Detect which cell encompasses the target text, then output its (x, y) center coordinate. 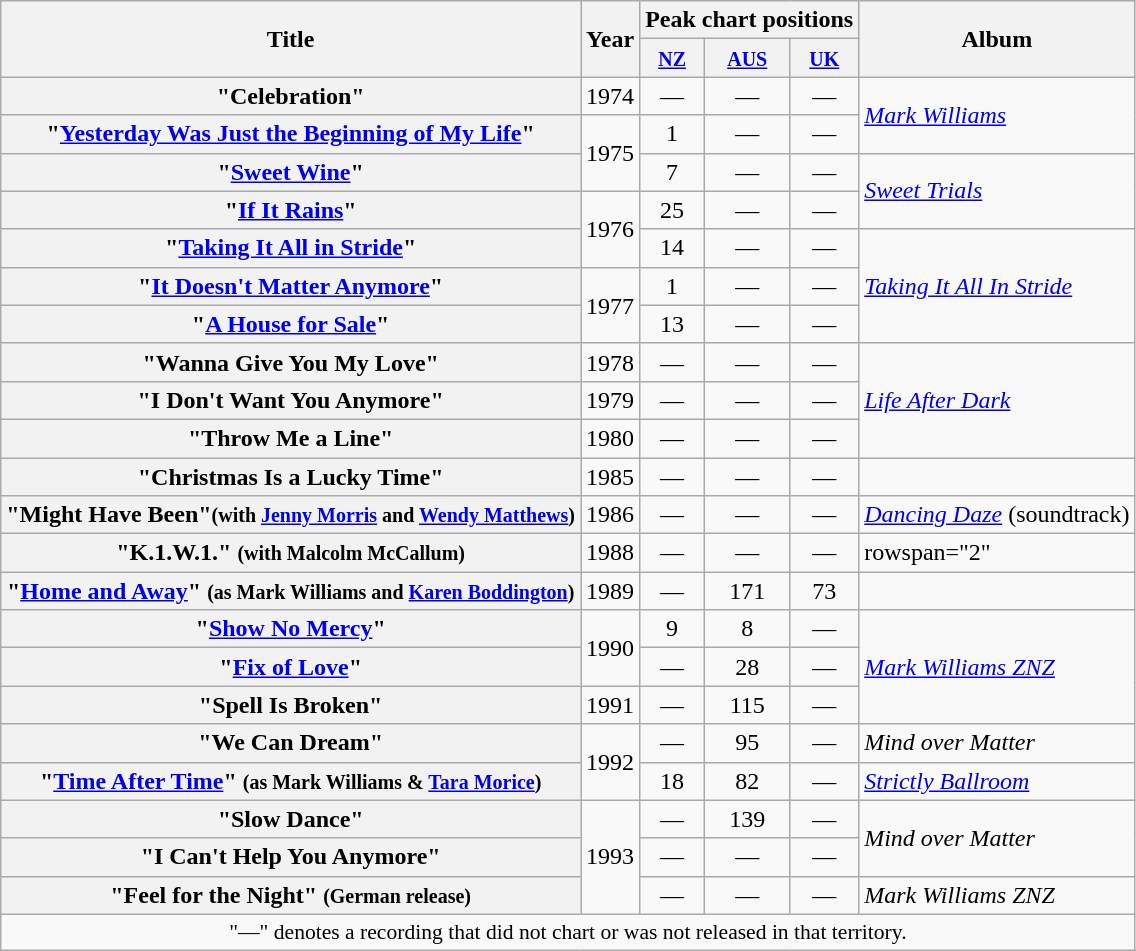
9 (672, 629)
1990 (610, 648)
"Home and Away" (as Mark Williams and Karen Boddington) (291, 591)
NZ (672, 58)
"Feel for the Night" (German release) (291, 895)
"Taking It All in Stride" (291, 248)
"Celebration" (291, 96)
"We Can Dream" (291, 743)
1975 (610, 153)
Year (610, 39)
Title (291, 39)
Dancing Daze (soundtrack) (997, 515)
"Christmas Is a Lucky Time" (291, 477)
"Slow Dance" (291, 819)
171 (748, 591)
1992 (610, 762)
1980 (610, 438)
1974 (610, 96)
Mark Williams (997, 115)
Strictly Ballroom (997, 781)
115 (748, 705)
"Show No Mercy" (291, 629)
"Fix of Love" (291, 667)
95 (748, 743)
1991 (610, 705)
13 (672, 324)
"Wanna Give You My Love" (291, 362)
139 (748, 819)
Album (997, 39)
rowspan="2" (997, 553)
28 (748, 667)
1976 (610, 229)
"If It Rains" (291, 210)
"I Don't Want You Anymore" (291, 400)
8 (748, 629)
"Throw Me a Line" (291, 438)
25 (672, 210)
"Spell Is Broken" (291, 705)
1988 (610, 553)
1978 (610, 362)
"Might Have Been"(with Jenny Morris and Wendy Matthews) (291, 515)
1979 (610, 400)
18 (672, 781)
73 (824, 591)
1993 (610, 857)
"I Can't Help You Anymore" (291, 857)
1985 (610, 477)
Taking It All In Stride (997, 286)
"Time After Time" (as Mark Williams & Tara Morice) (291, 781)
82 (748, 781)
Sweet Trials (997, 191)
"It Doesn't Matter Anymore" (291, 286)
"K.1.W.1." (with Malcolm McCallum) (291, 553)
1977 (610, 305)
"—" denotes a recording that did not chart or was not released in that territory. (568, 932)
1986 (610, 515)
1989 (610, 591)
"Yesterday Was Just the Beginning of My Life" (291, 134)
7 (672, 172)
Peak chart positions (750, 20)
UK (824, 58)
"A House for Sale" (291, 324)
14 (672, 248)
AUS (748, 58)
"Sweet Wine" (291, 172)
Life After Dark (997, 400)
